Extract the [x, y] coordinate from the center of the cell holding the provided text.  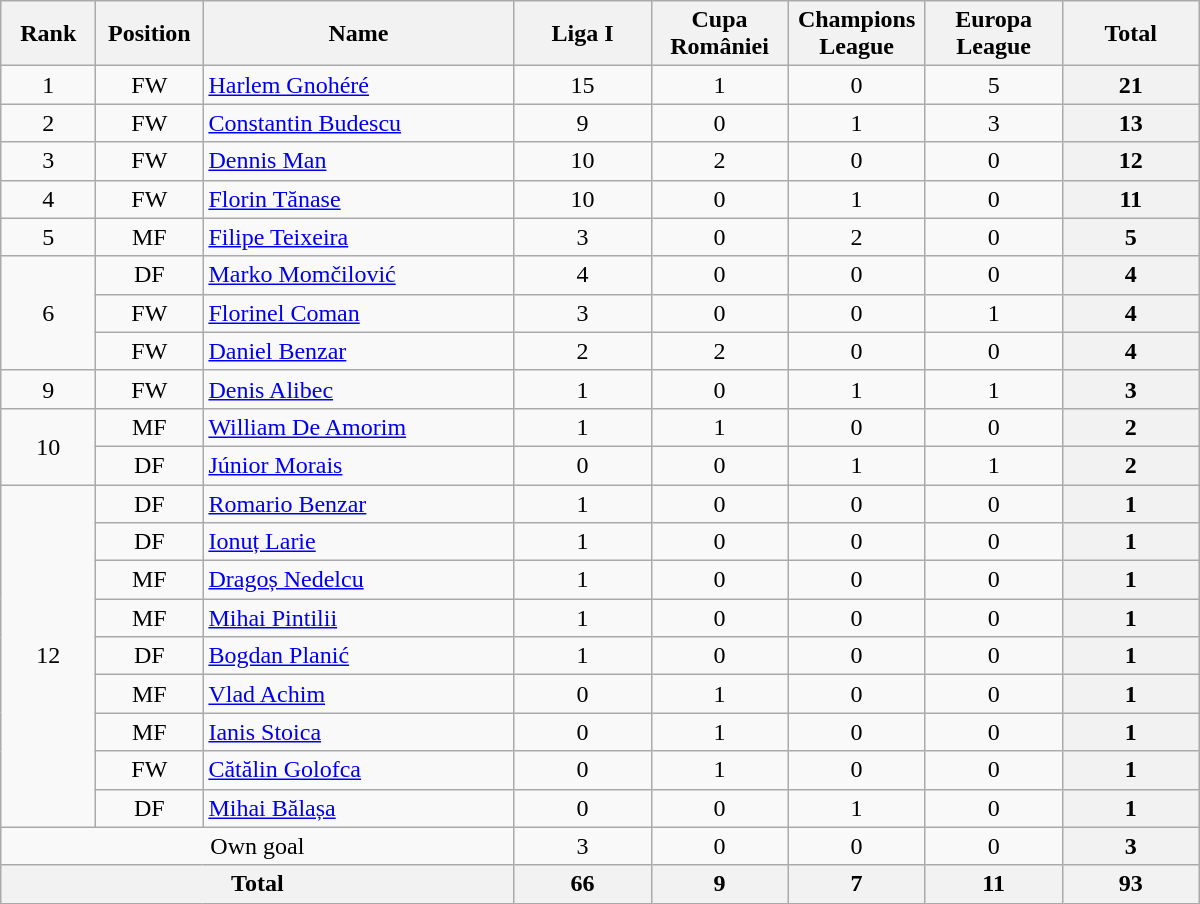
21 [1130, 85]
Denis Alibec [358, 389]
Florinel Coman [358, 313]
Dennis Man [358, 161]
66 [582, 884]
Romario Benzar [358, 503]
Cătălin Golofca [358, 770]
Cupa României [720, 34]
Dragoș Nedelcu [358, 580]
13 [1130, 123]
Mihai Pintilii [358, 618]
15 [582, 85]
Position [150, 34]
7 [856, 884]
Marko Momčilović [358, 275]
William De Amorim [358, 427]
Filipe Teixeira [358, 237]
Mihai Bălașa [358, 808]
Own goal [258, 846]
Rank [48, 34]
Vlad Achim [358, 694]
Liga I [582, 34]
Florin Tănase [358, 199]
Júnior Morais [358, 465]
93 [1130, 884]
Harlem Gnohéré [358, 85]
Name [358, 34]
Daniel Benzar [358, 351]
6 [48, 313]
Bogdan Planić [358, 656]
Europa League [994, 34]
Constantin Budescu [358, 123]
Champions League [856, 34]
Ianis Stoica [358, 732]
Ionuț Larie [358, 542]
